Determine the [x, y] coordinate at the center of the cell enclosing the given text.  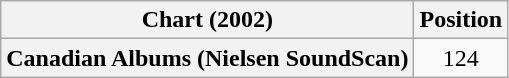
124 [461, 58]
Canadian Albums (Nielsen SoundScan) [208, 58]
Position [461, 20]
Chart (2002) [208, 20]
